Pinpoint the cell where the given text exists, returning its (X, Y) midpoint coordinate. 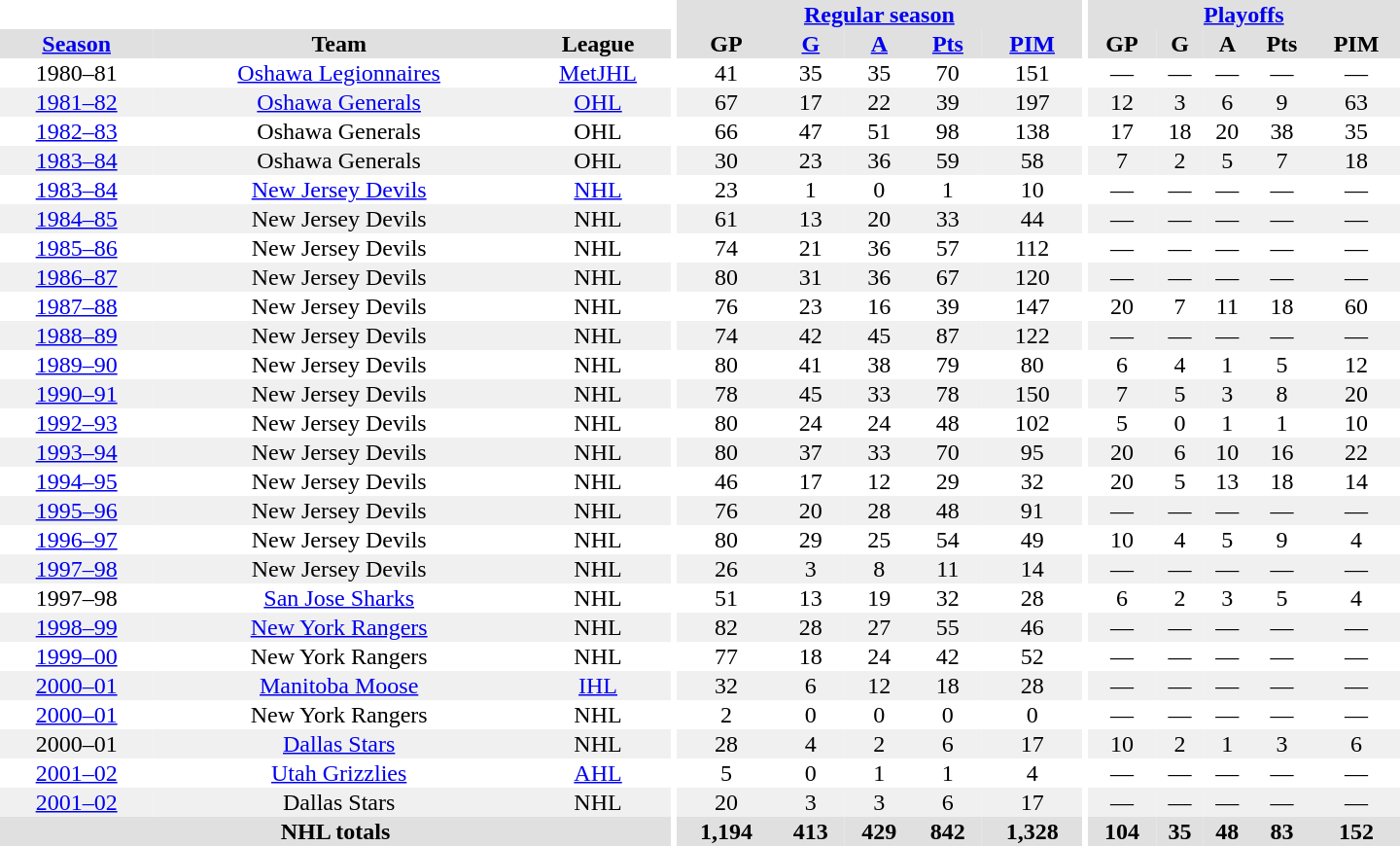
Regular season (879, 15)
147 (1032, 306)
NHL totals (335, 831)
Team (338, 44)
1984–85 (76, 219)
151 (1032, 73)
52 (1032, 656)
1999–00 (76, 656)
102 (1032, 423)
26 (725, 569)
152 (1356, 831)
112 (1032, 248)
1993–94 (76, 452)
AHL (598, 773)
95 (1032, 452)
31 (811, 277)
Season (76, 44)
82 (725, 627)
1988–89 (76, 335)
1987–88 (76, 306)
57 (949, 248)
54 (949, 540)
1992–93 (76, 423)
59 (949, 160)
66 (725, 131)
138 (1032, 131)
63 (1356, 102)
San Jose Sharks (338, 598)
1995–96 (76, 511)
21 (811, 248)
122 (1032, 335)
98 (949, 131)
1996–97 (76, 540)
58 (1032, 160)
60 (1356, 306)
IHL (598, 686)
83 (1281, 831)
League (598, 44)
30 (725, 160)
55 (949, 627)
1998–99 (76, 627)
842 (949, 831)
91 (1032, 511)
Oshawa Legionnaires (338, 73)
25 (879, 540)
1982–83 (76, 131)
120 (1032, 277)
87 (949, 335)
1,194 (725, 831)
1989–90 (76, 365)
77 (725, 656)
79 (949, 365)
27 (879, 627)
1985–86 (76, 248)
429 (879, 831)
1990–91 (76, 394)
1980–81 (76, 73)
61 (725, 219)
19 (879, 598)
1,328 (1032, 831)
Utah Grizzlies (338, 773)
1986–87 (76, 277)
37 (811, 452)
150 (1032, 394)
Manitoba Moose (338, 686)
197 (1032, 102)
104 (1122, 831)
MetJHL (598, 73)
47 (811, 131)
44 (1032, 219)
Playoffs (1244, 15)
413 (811, 831)
1994–95 (76, 481)
49 (1032, 540)
1981–82 (76, 102)
